Provide the [x, y] coordinate of the cell's center where the given text is located.  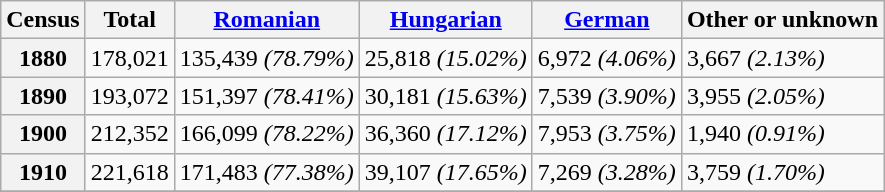
1910 [43, 172]
3,955 (2.05%) [782, 96]
Hungarian [446, 20]
30,181 (15.63%) [446, 96]
7,269 (3.28%) [606, 172]
178,021 [130, 58]
Census [43, 20]
Romanian [266, 20]
39,107 (17.65%) [446, 172]
151,397 (78.41%) [266, 96]
135,439 (78.79%) [266, 58]
1,940 (0.91%) [782, 134]
25,818 (15.02%) [446, 58]
1900 [43, 134]
6,972 (4.06%) [606, 58]
3,759 (1.70%) [782, 172]
Total [130, 20]
7,539 (3.90%) [606, 96]
7,953 (3.75%) [606, 134]
German [606, 20]
166,099 (78.22%) [266, 134]
171,483 (77.38%) [266, 172]
Other or unknown [782, 20]
1880 [43, 58]
193,072 [130, 96]
1890 [43, 96]
221,618 [130, 172]
3,667 (2.13%) [782, 58]
212,352 [130, 134]
36,360 (17.12%) [446, 134]
